Provide the [x, y] coordinate of the cell's center where the given text is located.  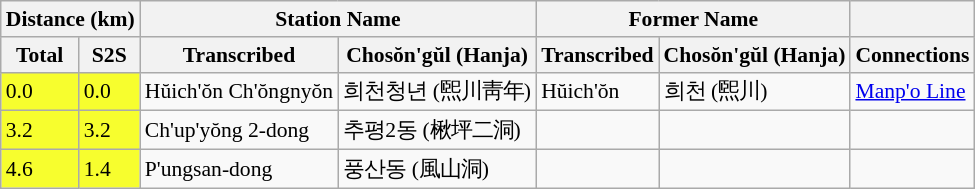
Total [40, 55]
희천 (煕川) [755, 92]
추평2동 (楸坪二洞) [437, 130]
P'ungsan-dong [239, 170]
Ch'up'yŏng 2-dong [239, 130]
희천청년 (煕川靑年) [437, 92]
풍산동 (風山洞) [437, 170]
Former Name [693, 19]
Manp'o Line [912, 92]
S2S [110, 55]
Hŭich'ŏn Ch'ŏngnyŏn [239, 92]
Distance (km) [70, 19]
4.6 [40, 170]
Station Name [338, 19]
1.4 [110, 170]
Connections [912, 55]
Hŭich'ŏn [597, 92]
